Search for the cell housing the specified text and yield its (x, y) center coordinate. 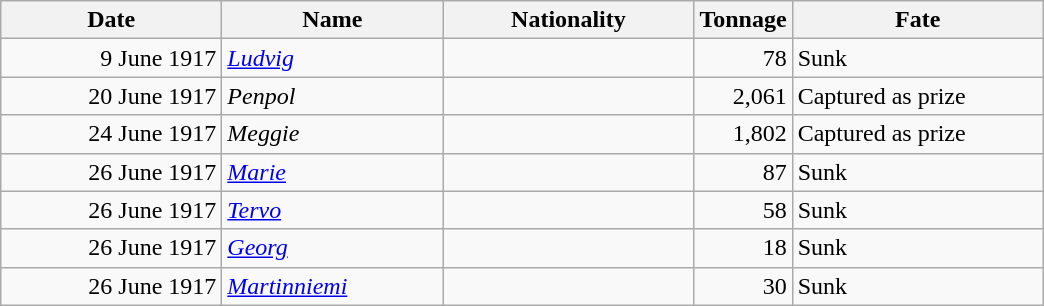
9 June 1917 (112, 58)
Meggie (332, 134)
30 (743, 286)
18 (743, 248)
Date (112, 20)
87 (743, 172)
78 (743, 58)
1,802 (743, 134)
Tervo (332, 210)
Nationality (568, 20)
58 (743, 210)
24 June 1917 (112, 134)
Martinniemi (332, 286)
2,061 (743, 96)
Name (332, 20)
20 June 1917 (112, 96)
Fate (918, 20)
Marie (332, 172)
Tonnage (743, 20)
Georg (332, 248)
Penpol (332, 96)
Ludvig (332, 58)
